Find where the given text appears and provide that cell's center as (X, Y) coordinate. 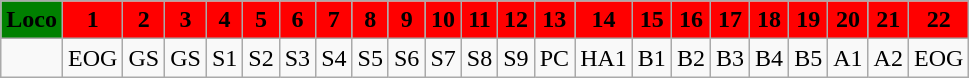
S7 (443, 58)
9 (406, 20)
16 (690, 20)
15 (652, 20)
20 (848, 20)
14 (604, 20)
B2 (690, 58)
11 (479, 20)
8 (370, 20)
13 (554, 20)
21 (888, 20)
7 (334, 20)
S3 (297, 58)
17 (730, 20)
S1 (224, 58)
PC (554, 58)
18 (770, 20)
12 (516, 20)
S2 (261, 58)
A2 (888, 58)
A1 (848, 58)
S9 (516, 58)
19 (808, 20)
4 (224, 20)
2 (144, 20)
HA1 (604, 58)
10 (443, 20)
S5 (370, 58)
5 (261, 20)
B1 (652, 58)
6 (297, 20)
B5 (808, 58)
B4 (770, 58)
S6 (406, 58)
Loco (32, 20)
S4 (334, 58)
S8 (479, 58)
1 (92, 20)
B3 (730, 58)
3 (186, 20)
22 (938, 20)
